Identify which cell holds the provided text, then report its [X, Y] central coordinate. 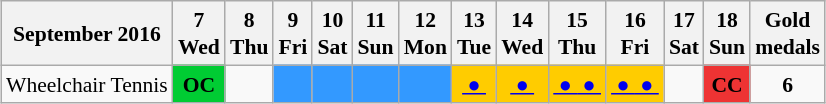
11Sun [376, 33]
9Fri [292, 33]
14Wed [522, 33]
15Thu [577, 33]
Goldmedals [788, 33]
September 2016 [87, 33]
17Sat [684, 33]
18Sun [727, 33]
OC [199, 84]
6 [788, 84]
7Wed [199, 33]
8Thu [250, 33]
10Sat [332, 33]
Wheelchair Tennis [87, 84]
13Tue [474, 33]
16Fri [635, 33]
CC [727, 84]
12Mon [426, 33]
